Output the (X, Y) coordinate of the center of the cell containing the given text.  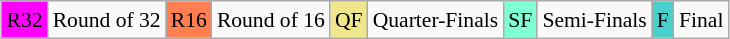
SF (520, 20)
R16 (189, 20)
Semi-Finals (594, 20)
R32 (25, 20)
Quarter-Finals (436, 20)
QF (349, 20)
Round of 32 (107, 20)
Final (702, 20)
F (663, 20)
Round of 16 (271, 20)
